Output the (x, y) coordinate of the center of the cell containing the given text.  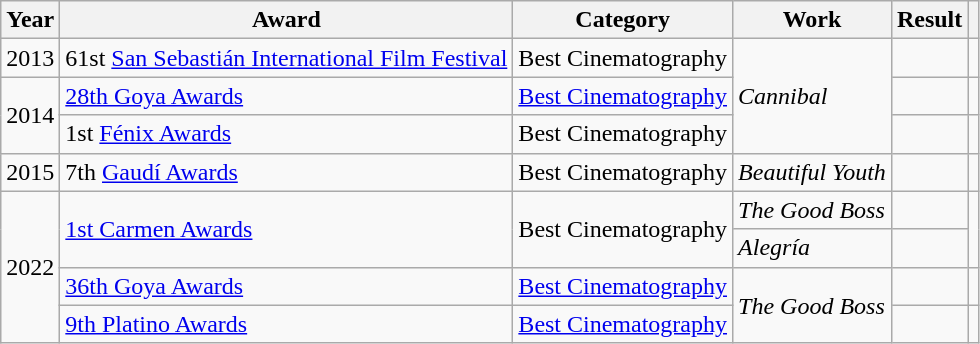
Award (286, 20)
Work (812, 20)
28th Goya Awards (286, 96)
7th Gaudí Awards (286, 172)
Alegría (812, 248)
2014 (30, 115)
Category (623, 20)
36th Goya Awards (286, 286)
2022 (30, 267)
Beautiful Youth (812, 172)
Cannibal (812, 96)
Year (30, 20)
1st Fénix Awards (286, 134)
61st San Sebastián International Film Festival (286, 58)
9th Platino Awards (286, 324)
Result (929, 20)
2015 (30, 172)
2013 (30, 58)
1st Carmen Awards (286, 229)
